Identify which cell holds the provided text, then report its (x, y) central coordinate. 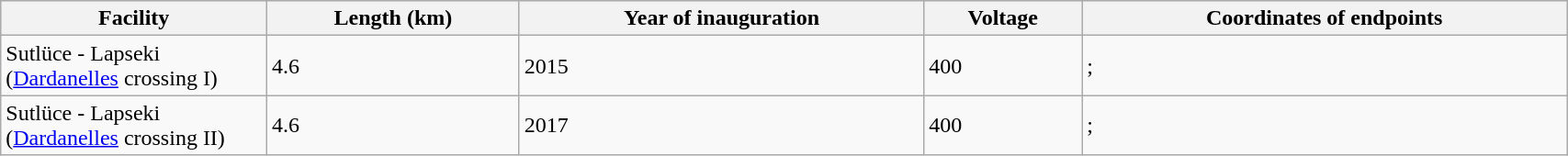
2017 (721, 125)
Voltage (1003, 18)
Year of inauguration (721, 18)
Length (km) (393, 18)
Sutlüce - Lapseki (Dardanelles crossing I) (134, 66)
Facility (134, 18)
Coordinates of endpoints (1325, 18)
2015 (721, 66)
Sutlüce - Lapseki (Dardanelles crossing II) (134, 125)
